Capture the cell that displays the provided text and extract its [x, y] central coordinate. 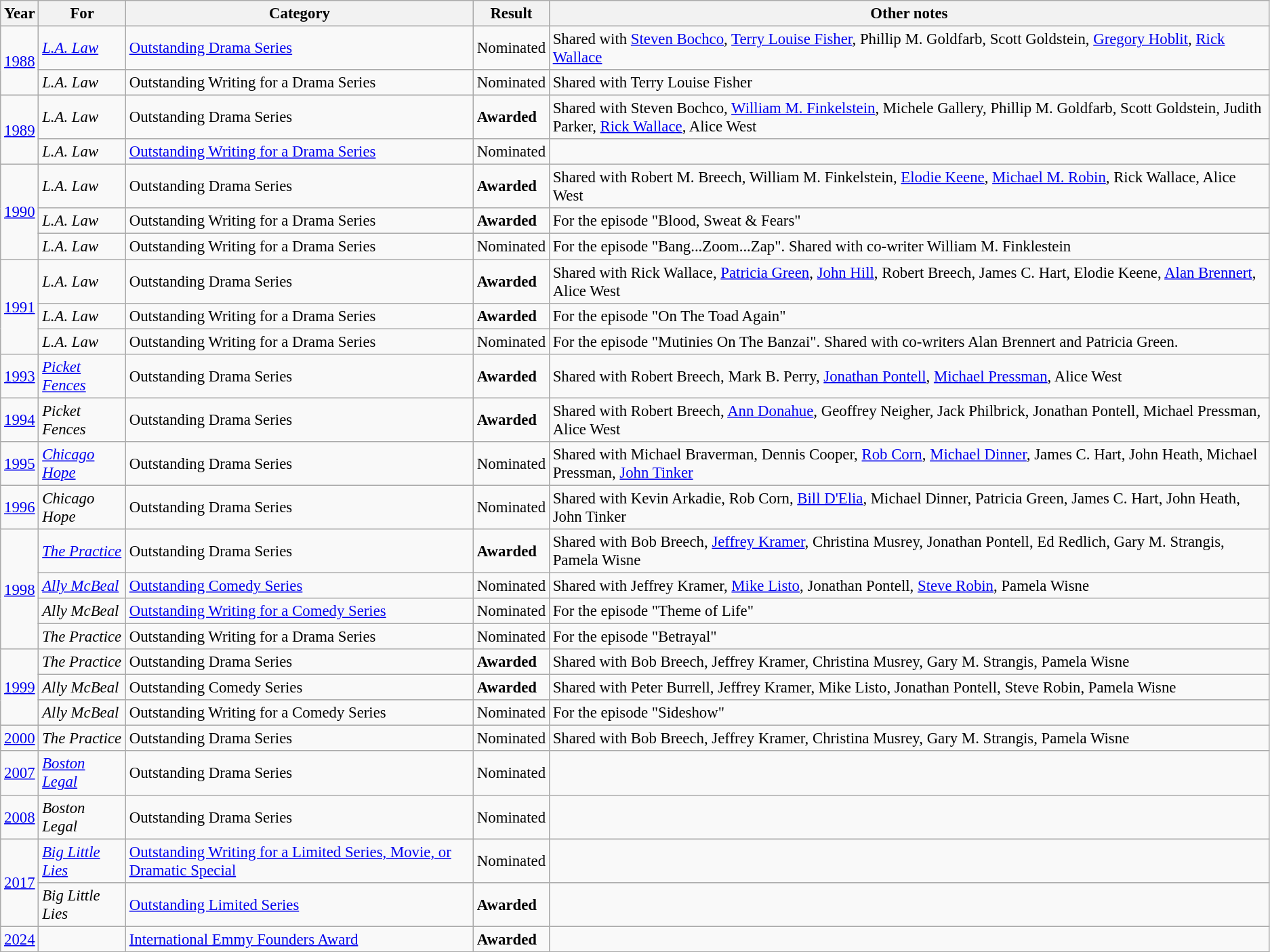
For the episode "Theme of Life" [909, 611]
For the episode "Bang...Zoom...Zap". Shared with co-writer William M. Finklestein [909, 247]
1998 [20, 589]
For [83, 14]
Outstanding Writing for a Limited Series, Movie, or Dramatic Special [300, 861]
Shared with Robert Breech, Mark B. Perry, Jonathan Pontell, Michael Pressman, Alice West [909, 375]
1991 [20, 307]
2007 [20, 774]
Shared with Bob Breech, Jeffrey Kramer, Christina Musrey, Jonathan Pontell, Ed Redlich, Gary M. Strangis, Pamela Wisne [909, 552]
International Emmy Founders Award [300, 939]
1989 [20, 130]
Outstanding Limited Series [300, 904]
For the episode "Mutinies On The Banzai". Shared with co-writers Alan Brennert and Patricia Green. [909, 342]
Shared with Steven Bochco, Terry Louise Fisher, Phillip M. Goldfarb, Scott Goldstein, Gregory Hoblit, Rick Wallace [909, 49]
Shared with Steven Bochco, William M. Finkelstein, Michele Gallery, Phillip M. Goldfarb, Scott Goldstein, Judith Parker, Rick Wallace, Alice West [909, 118]
1988 [20, 61]
2017 [20, 882]
Shared with Peter Burrell, Jeffrey Kramer, Mike Listo, Jonathan Pontell, Steve Robin, Pamela Wisne [909, 688]
2008 [20, 817]
For the episode "Blood, Sweat & Fears" [909, 222]
Result [512, 14]
For the episode "Sideshow" [909, 713]
Shared with Jeffrey Kramer, Mike Listo, Jonathan Pontell, Steve Robin, Pamela Wisne [909, 585]
Year [20, 14]
Shared with Terry Louise Fisher [909, 83]
For the episode "Betrayal" [909, 637]
Shared with Kevin Arkadie, Rob Corn, Bill D'Elia, Michael Dinner, Patricia Green, James C. Hart, John Heath, John Tinker [909, 507]
1995 [20, 463]
Category [300, 14]
1994 [20, 420]
Shared with Robert Breech, Ann Donahue, Geoffrey Neigher, Jack Philbrick, Jonathan Pontell, Michael Pressman, Alice West [909, 420]
2000 [20, 739]
For the episode "On The Toad Again" [909, 316]
1990 [20, 212]
2024 [20, 939]
Other notes [909, 14]
1993 [20, 375]
Shared with Rick Wallace, Patricia Green, John Hill, Robert Breech, James C. Hart, Elodie Keene, Alan Brennert, Alice West [909, 282]
Shared with Michael Braverman, Dennis Cooper, Rob Corn, Michael Dinner, James C. Hart, John Heath, Michael Pressman, John Tinker [909, 463]
1999 [20, 687]
1996 [20, 507]
Shared with Robert M. Breech, William M. Finkelstein, Elodie Keene, Michael M. Robin, Rick Wallace, Alice West [909, 187]
